Extract the [X, Y] coordinate from the center of the cell holding the provided text.  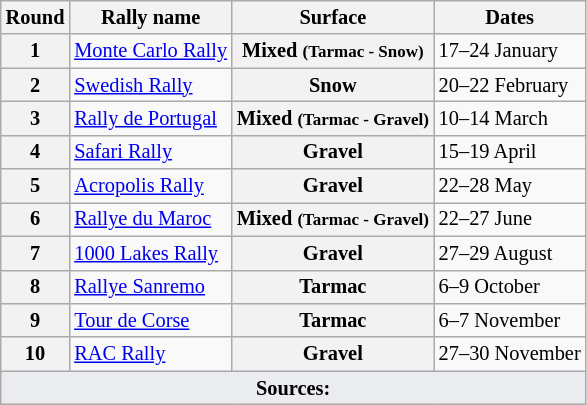
Dates [510, 17]
5 [36, 186]
Round [36, 17]
10 [36, 354]
1000 Lakes Rally [150, 253]
Swedish Rally [150, 85]
3 [36, 118]
2 [36, 85]
Acropolis Rally [150, 186]
6 [36, 219]
7 [36, 253]
Mixed (Tarmac - Snow) [333, 51]
6–9 October [510, 287]
4 [36, 152]
Surface [333, 17]
22–28 May [510, 186]
Safari Rally [150, 152]
Sources: [294, 388]
27–29 August [510, 253]
Monte Carlo Rally [150, 51]
Rally name [150, 17]
15–19 April [510, 152]
RAC Rally [150, 354]
Rallye Sanremo [150, 287]
22–27 June [510, 219]
10–14 March [510, 118]
Rallye du Maroc [150, 219]
1 [36, 51]
9 [36, 320]
27–30 November [510, 354]
Rally de Portugal [150, 118]
Tour de Corse [150, 320]
8 [36, 287]
Snow [333, 85]
17–24 January [510, 51]
20–22 February [510, 85]
6–7 November [510, 320]
